Return the (x, y) coordinate for the center point of the cell that contains the specified text.  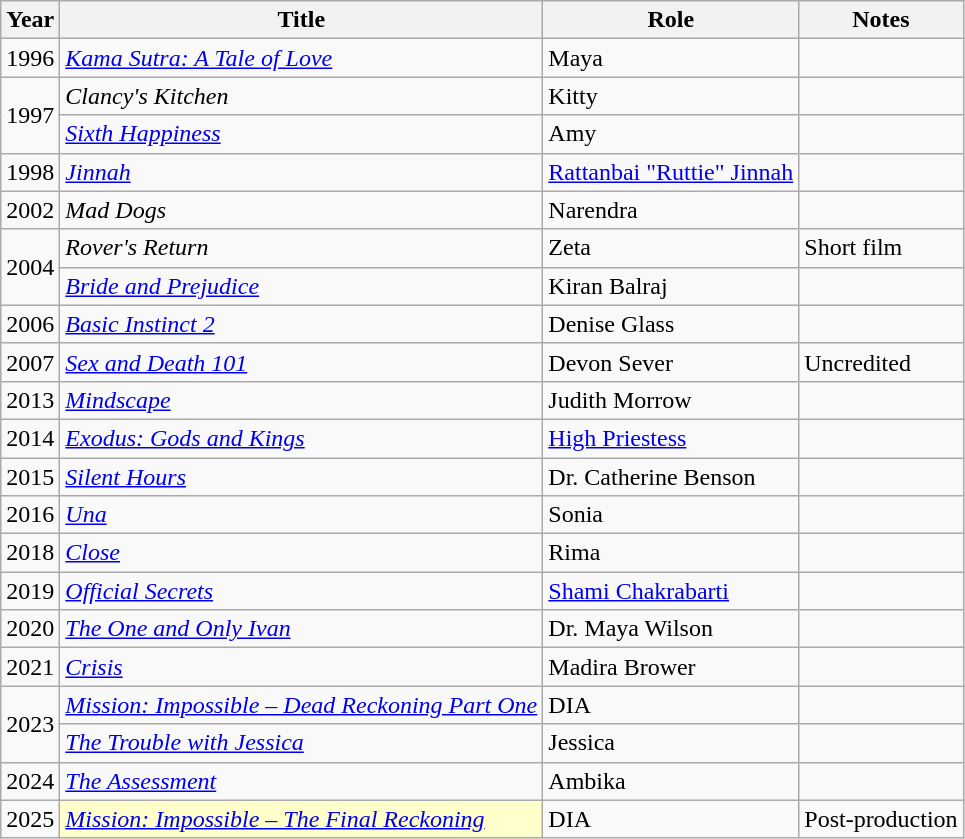
Maya (671, 58)
The Trouble with Jessica (302, 743)
Rima (671, 553)
Sixth Happiness (302, 134)
1996 (30, 58)
2007 (30, 362)
2004 (30, 267)
Crisis (302, 667)
Bride and Prejudice (302, 286)
2023 (30, 724)
2016 (30, 515)
Jinnah (302, 172)
2015 (30, 477)
Exodus: Gods and Kings (302, 438)
Silent Hours (302, 477)
Post-production (881, 819)
2006 (30, 324)
Rattanbai "Ruttie" Jinnah (671, 172)
1998 (30, 172)
1997 (30, 115)
Mindscape (302, 400)
High Priestess (671, 438)
2014 (30, 438)
Year (30, 20)
Title (302, 20)
Judith Morrow (671, 400)
Dr. Maya Wilson (671, 629)
Una (302, 515)
Dr. Catherine Benson (671, 477)
Basic Instinct 2 (302, 324)
The Assessment (302, 781)
Official Secrets (302, 591)
2025 (30, 819)
2024 (30, 781)
Notes (881, 20)
Mad Dogs (302, 210)
Close (302, 553)
Rover's Return (302, 248)
Jessica (671, 743)
Amy (671, 134)
Madira Brower (671, 667)
Narendra (671, 210)
Kama Sutra: A Tale of Love (302, 58)
2013 (30, 400)
Kiran Balraj (671, 286)
Clancy's Kitchen (302, 96)
2020 (30, 629)
Sex and Death 101 (302, 362)
Devon Sever (671, 362)
2019 (30, 591)
2018 (30, 553)
Mission: Impossible – Dead Reckoning Part One (302, 705)
2021 (30, 667)
Role (671, 20)
Uncredited (881, 362)
Kitty (671, 96)
Zeta (671, 248)
Sonia (671, 515)
Short film (881, 248)
2002 (30, 210)
Mission: Impossible – The Final Reckoning (302, 819)
The One and Only Ivan (302, 629)
Ambika (671, 781)
Denise Glass (671, 324)
Shami Chakrabarti (671, 591)
